Scan for the cell matching the given text and deliver its (X, Y) coordinate at center. 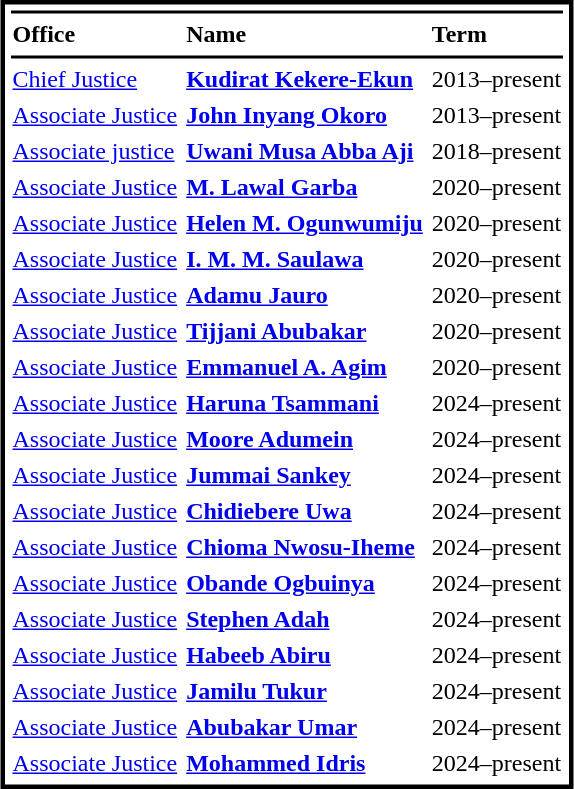
Term (496, 35)
Haruna Tsammani (305, 403)
Emmanuel A. Agim (305, 367)
Abubakar Umar (305, 727)
M. Lawal Garba (305, 187)
Chidiebere Uwa (305, 511)
Mohammed Idris (305, 763)
Name (305, 35)
Jummai Sankey (305, 475)
Obande Ogbuinya (305, 583)
Jamilu Tukur (305, 691)
Helen M. Ogunwumiju (305, 223)
Associate justice (95, 151)
Habeeb Abiru (305, 655)
Office (95, 35)
I. M. M. Saulawa (305, 259)
Uwani Musa Abba Aji (305, 151)
Moore Adumein (305, 439)
Kudirat Kekere-Ekun (305, 79)
Chief Justice (95, 79)
Tijjani Abubakar (305, 331)
Adamu Jauro (305, 295)
2018–present (496, 151)
Chioma Nwosu-Iheme (305, 547)
John Inyang Okoro (305, 115)
Stephen Adah (305, 619)
